For the text-containing cell, return its midpoint in (x, y) coordinate format. 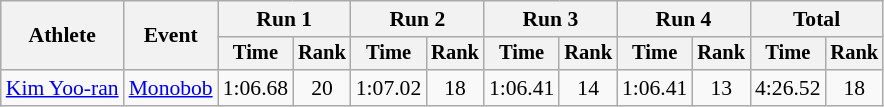
4:26.52 (788, 88)
Kim Yoo-ran (62, 88)
Run 3 (550, 19)
Run 4 (684, 19)
1:07.02 (388, 88)
Athlete (62, 36)
13 (721, 88)
Run 2 (418, 19)
Total (816, 19)
Monobob (171, 88)
Run 1 (284, 19)
1:06.68 (256, 88)
14 (588, 88)
Event (171, 36)
20 (322, 88)
